From the cell containing the given text, extract its center point as (X, Y) coordinate. 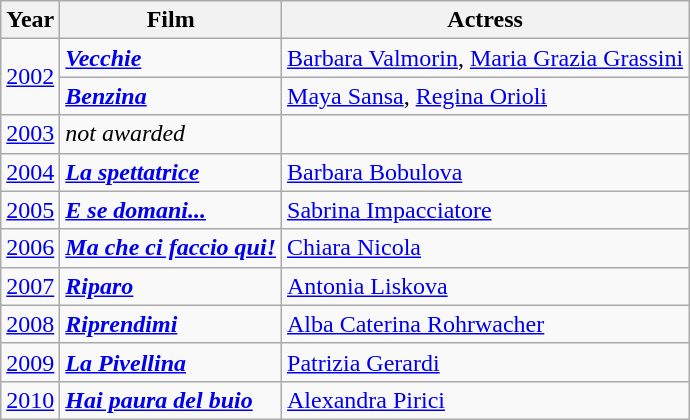
La Pivellina (171, 362)
2002 (30, 77)
2010 (30, 400)
Alexandra Pirici (486, 400)
Sabrina Impacciatore (486, 210)
Antonia Liskova (486, 286)
2003 (30, 134)
E se domani... (171, 210)
2004 (30, 172)
2008 (30, 324)
Vecchie (171, 58)
Riparo (171, 286)
Maya Sansa, Regina Orioli (486, 96)
Benzina (171, 96)
2007 (30, 286)
Barbara Valmorin, Maria Grazia Grassini (486, 58)
Alba Caterina Rohrwacher (486, 324)
2005 (30, 210)
Barbara Bobulova (486, 172)
Film (171, 20)
Riprendimi (171, 324)
La spettatrice (171, 172)
2006 (30, 248)
Ma che ci faccio qui! (171, 248)
Year (30, 20)
Chiara Nicola (486, 248)
Actress (486, 20)
Hai paura del buio (171, 400)
not awarded (171, 134)
Patrizia Gerardi (486, 362)
2009 (30, 362)
